For the text-containing cell, return its midpoint in (X, Y) coordinate format. 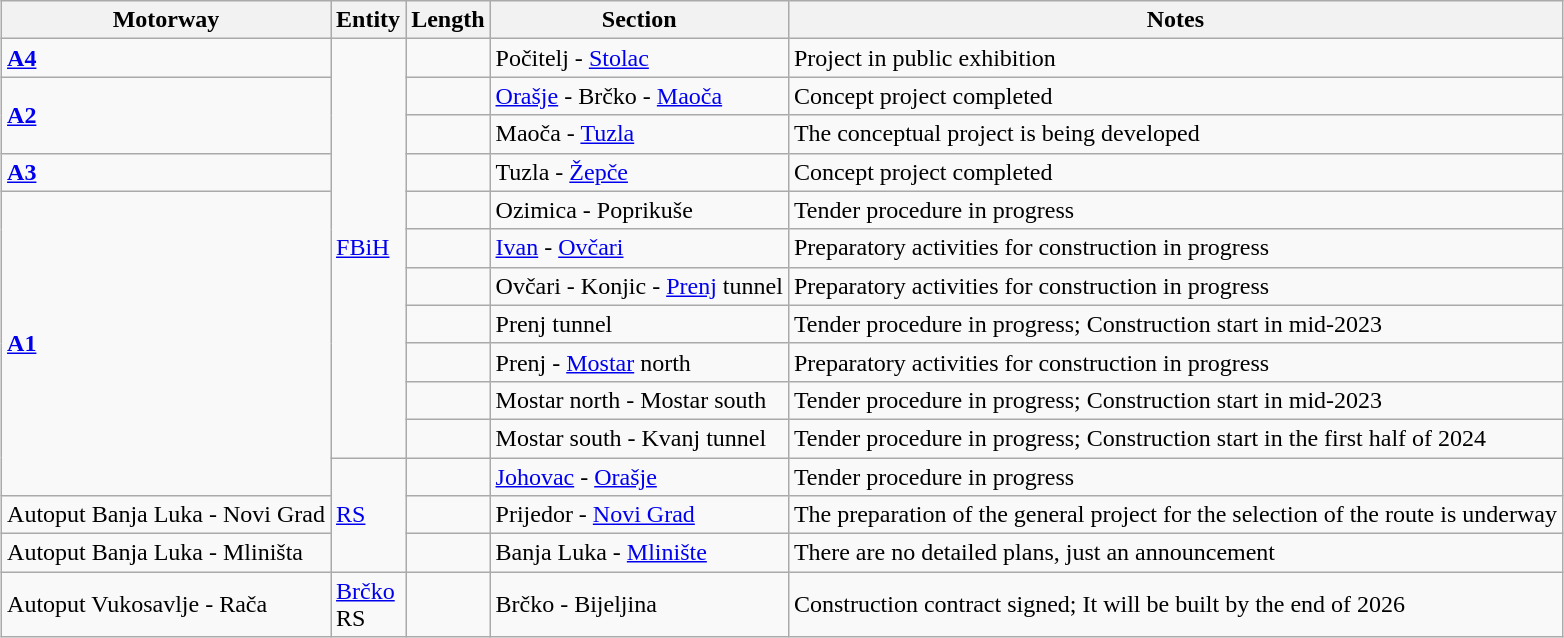
Ivan - Ovčari (639, 248)
Prenj tunnel (639, 324)
Johovac - Orašje (639, 477)
Prijedor - Novi Grad (639, 515)
The preparation of the general project for the selection of the route is underway (1175, 515)
Prenj - Mostar north (639, 362)
Autoput Vukosavlje - Rača (166, 604)
Orašje - Brčko - Maoča (639, 96)
Brčko - Bijeljina (639, 604)
Construction contract signed; It will be built by the end of 2026 (1175, 604)
A2 (166, 115)
Length (448, 20)
RS (368, 515)
Maoča - Tuzla (639, 134)
Notes (1175, 20)
Tender procedure in progress; Construction start in the first half of 2024 (1175, 438)
Ozimica - Poprikuše (639, 210)
There are no detailed plans, just an announcement (1175, 553)
Tuzla - Žepče (639, 172)
A4 (166, 58)
A1 (166, 343)
Project in public exhibition (1175, 58)
FBiH (368, 248)
Ovčari - Konjic - Prenj tunnel (639, 286)
Section (639, 20)
Počitelj - Stolac (639, 58)
Motorway (166, 20)
Mostar south - Kvanj tunnel (639, 438)
BrčkoRS (368, 604)
A3 (166, 172)
Autoput Banja Luka - Novi Grad (166, 515)
Entity (368, 20)
The conceptual project is being developed (1175, 134)
Banja Luka - Mlinište (639, 553)
Autoput Banja Luka - Mliništa (166, 553)
Mostar north - Mostar south (639, 400)
